Locate the cell with the specified text and output its (x, y) center coordinate. 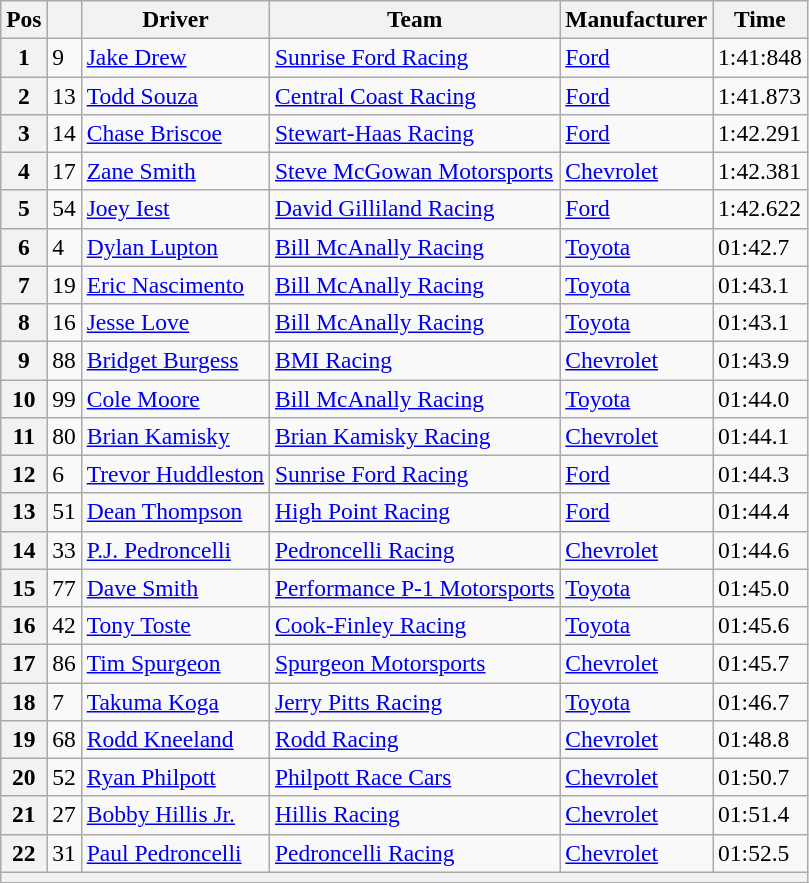
86 (64, 663)
Jake Drew (175, 57)
Driver (175, 19)
Jerry Pitts Racing (415, 701)
01:52.5 (760, 853)
21 (24, 815)
1:42.291 (760, 133)
11 (24, 436)
Bobby Hillis Jr. (175, 815)
Eric Nascimento (175, 285)
01:44.4 (760, 512)
Cook-Finley Racing (415, 625)
77 (64, 588)
BMI Racing (415, 360)
52 (64, 777)
01:51.4 (760, 815)
Pos (24, 19)
Tim Spurgeon (175, 663)
Brian Kamisky Racing (415, 436)
Central Coast Racing (415, 95)
David Gilliland Racing (415, 209)
Dylan Lupton (175, 247)
01:45.7 (760, 663)
1:42.381 (760, 171)
1 (24, 57)
2 (24, 95)
Ryan Philpott (175, 777)
Todd Souza (175, 95)
1:41.873 (760, 95)
8 (24, 322)
Time (760, 19)
01:44.1 (760, 436)
Rodd Kneeland (175, 739)
01:42.7 (760, 247)
Zane Smith (175, 171)
Steve McGowan Motorsports (415, 171)
20 (24, 777)
33 (64, 550)
Spurgeon Motorsports (415, 663)
42 (64, 625)
15 (24, 588)
99 (64, 398)
10 (24, 398)
Chase Briscoe (175, 133)
01:44.0 (760, 398)
Dave Smith (175, 588)
Philpott Race Cars (415, 777)
01:43.9 (760, 360)
18 (24, 701)
Brian Kamisky (175, 436)
Dean Thompson (175, 512)
1:42.622 (760, 209)
Stewart-Haas Racing (415, 133)
Bridget Burgess (175, 360)
01:45.0 (760, 588)
Joey Iest (175, 209)
Tony Toste (175, 625)
80 (64, 436)
5 (24, 209)
01:46.7 (760, 701)
68 (64, 739)
Manufacturer (636, 19)
12 (24, 474)
22 (24, 853)
01:50.7 (760, 777)
27 (64, 815)
31 (64, 853)
01:44.3 (760, 474)
High Point Racing (415, 512)
P.J. Pedroncelli (175, 550)
Takuma Koga (175, 701)
88 (64, 360)
Team (415, 19)
3 (24, 133)
Performance P-1 Motorsports (415, 588)
51 (64, 512)
Trevor Huddleston (175, 474)
Paul Pedroncelli (175, 853)
01:44.6 (760, 550)
1:41:848 (760, 57)
Hillis Racing (415, 815)
Jesse Love (175, 322)
Rodd Racing (415, 739)
Cole Moore (175, 398)
54 (64, 209)
01:48.8 (760, 739)
01:45.6 (760, 625)
